Pinpoint the cell where the given text exists, returning its (X, Y) midpoint coordinate. 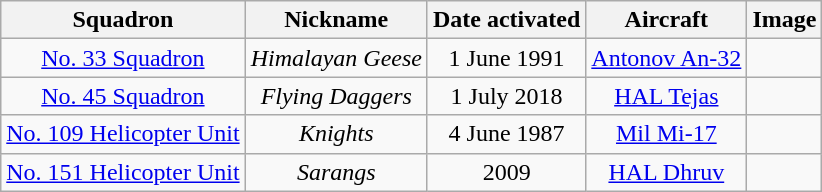
Aircraft (666, 20)
HAL Dhruv (666, 172)
No. 151 Helicopter Unit (123, 172)
Flying Daggers (336, 96)
Image (784, 20)
Nickname (336, 20)
No. 109 Helicopter Unit (123, 134)
Date activated (506, 20)
2009 (506, 172)
1 July 2018 (506, 96)
4 June 1987 (506, 134)
1 June 1991 (506, 58)
No. 45 Squadron (123, 96)
Mil Mi-17 (666, 134)
HAL Tejas (666, 96)
Squadron (123, 20)
Antonov An-32 (666, 58)
No. 33 Squadron (123, 58)
Sarangs (336, 172)
Knights (336, 134)
Himalayan Geese (336, 58)
